Pinpoint the cell where the given text exists, returning its (x, y) midpoint coordinate. 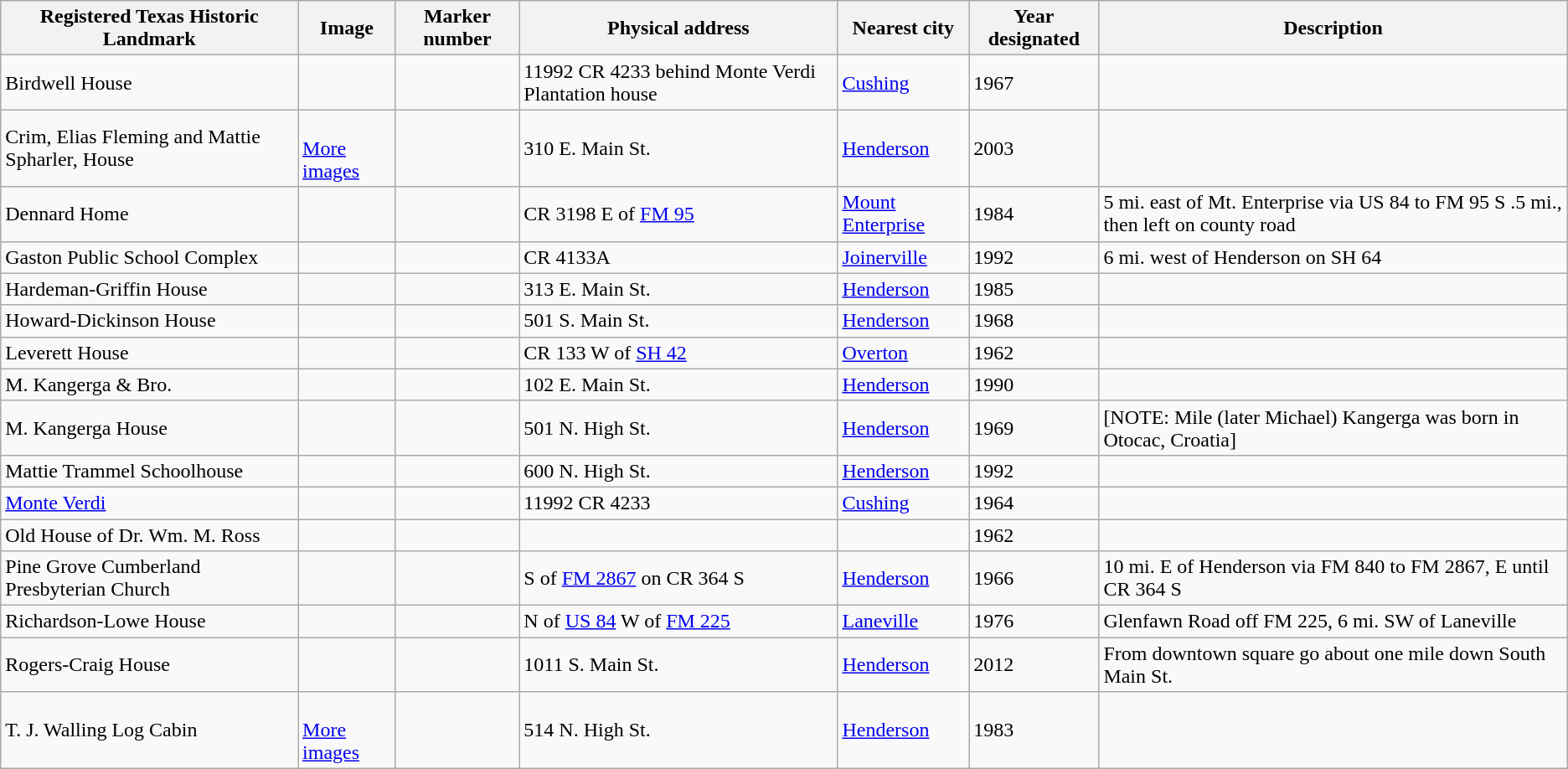
Physical address (678, 28)
Dennard Home (149, 214)
Leverett House (149, 353)
Howard-Dickinson House (149, 321)
5 mi. east of Mt. Enterprise via US 84 to FM 95 S .5 mi., then left on county road (1333, 214)
11992 CR 4233 (678, 503)
11992 CR 4233 behind Monte Verdi Plantation house (678, 82)
Crim, Elias Fleming and Mattie Spharler, House (149, 148)
CR 4133A (678, 257)
Hardeman-Griffin House (149, 289)
1983 (1034, 730)
1968 (1034, 321)
501 N. High St. (678, 427)
Glenfawn Road off FM 225, 6 mi. SW of Laneville (1333, 622)
[NOTE: Mile (later Michael) Kangerga was born in Otocac, Croatia] (1333, 427)
600 N. High St. (678, 471)
Overton (903, 353)
1984 (1034, 214)
Pine Grove Cumberland Presbyterian Church (149, 578)
6 mi. west of Henderson on SH 64 (1333, 257)
Monte Verdi (149, 503)
Year designated (1034, 28)
102 E. Main St. (678, 384)
T. J. Walling Log Cabin (149, 730)
1011 S. Main St. (678, 665)
Richardson-Lowe House (149, 622)
S of FM 2867 on CR 364 S (678, 578)
514 N. High St. (678, 730)
1969 (1034, 427)
Birdwell House (149, 82)
Mattie Trammel Schoolhouse (149, 471)
501 S. Main St. (678, 321)
Registered Texas Historic Landmark (149, 28)
From downtown square go about one mile down South Main St. (1333, 665)
313 E. Main St. (678, 289)
M. Kangerga House (149, 427)
1964 (1034, 503)
1967 (1034, 82)
2003 (1034, 148)
Rogers-Craig House (149, 665)
Gaston Public School Complex (149, 257)
10 mi. E of Henderson via FM 840 to FM 2867, E until CR 364 S (1333, 578)
Marker number (457, 28)
2012 (1034, 665)
Laneville (903, 622)
Description (1333, 28)
1990 (1034, 384)
M. Kangerga & Bro. (149, 384)
N of US 84 W of FM 225 (678, 622)
Nearest city (903, 28)
CR 3198 E of FM 95 (678, 214)
Old House of Dr. Wm. M. Ross (149, 535)
Joinerville (903, 257)
310 E. Main St. (678, 148)
CR 133 W of SH 42 (678, 353)
Mount Enterprise (903, 214)
1966 (1034, 578)
1985 (1034, 289)
Image (347, 28)
1976 (1034, 622)
